For the text-containing cell, return its midpoint in [x, y] coordinate format. 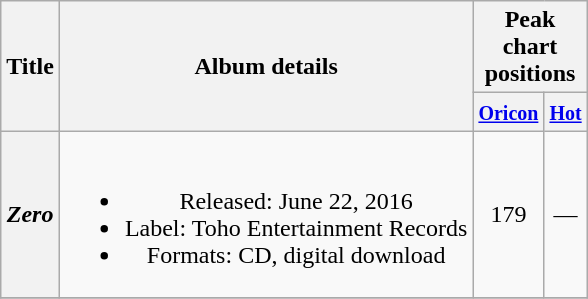
Zero [30, 214]
Oricon [508, 112]
Released: June 22, 2016Label: Toho Entertainment RecordsFormats: CD, digital download [266, 214]
Hot [566, 112]
Album details [266, 66]
179 [508, 214]
Peak chart positions [530, 47]
Title [30, 66]
— [566, 214]
